Find where the given text appears and provide that cell's center as [x, y] coordinate. 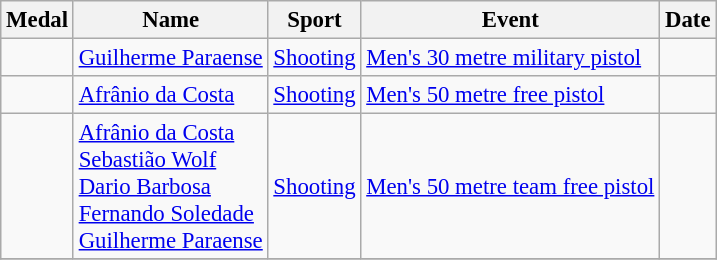
Date [688, 20]
Sport [314, 20]
Name [170, 20]
Men's 50 metre team free pistol [510, 187]
Medal [38, 20]
Men's 50 metre free pistol [510, 95]
Men's 30 metre military pistol [510, 58]
Guilherme Paraense [170, 58]
Afrânio da Costa [170, 95]
Event [510, 20]
Afrânio da CostaSebastião WolfDario BarbosaFernando SoledadeGuilherme Paraense [170, 187]
